Return [x, y] of the center of cell containing provided text 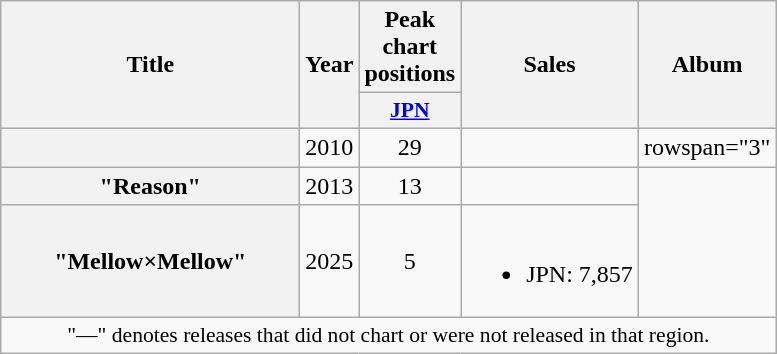
JPN [410, 111]
"Mellow×Mellow" [150, 262]
5 [410, 262]
2010 [330, 147]
Year [330, 65]
"Reason" [150, 185]
"—" denotes releases that did not chart or were not released in that region. [388, 336]
Sales [550, 65]
Peak chart positions [410, 47]
29 [410, 147]
2013 [330, 185]
13 [410, 185]
Album [707, 65]
rowspan="3" [707, 147]
JPN: 7,857 [550, 262]
2025 [330, 262]
Title [150, 65]
